Output the [x, y] coordinate of the center of the cell containing the given text.  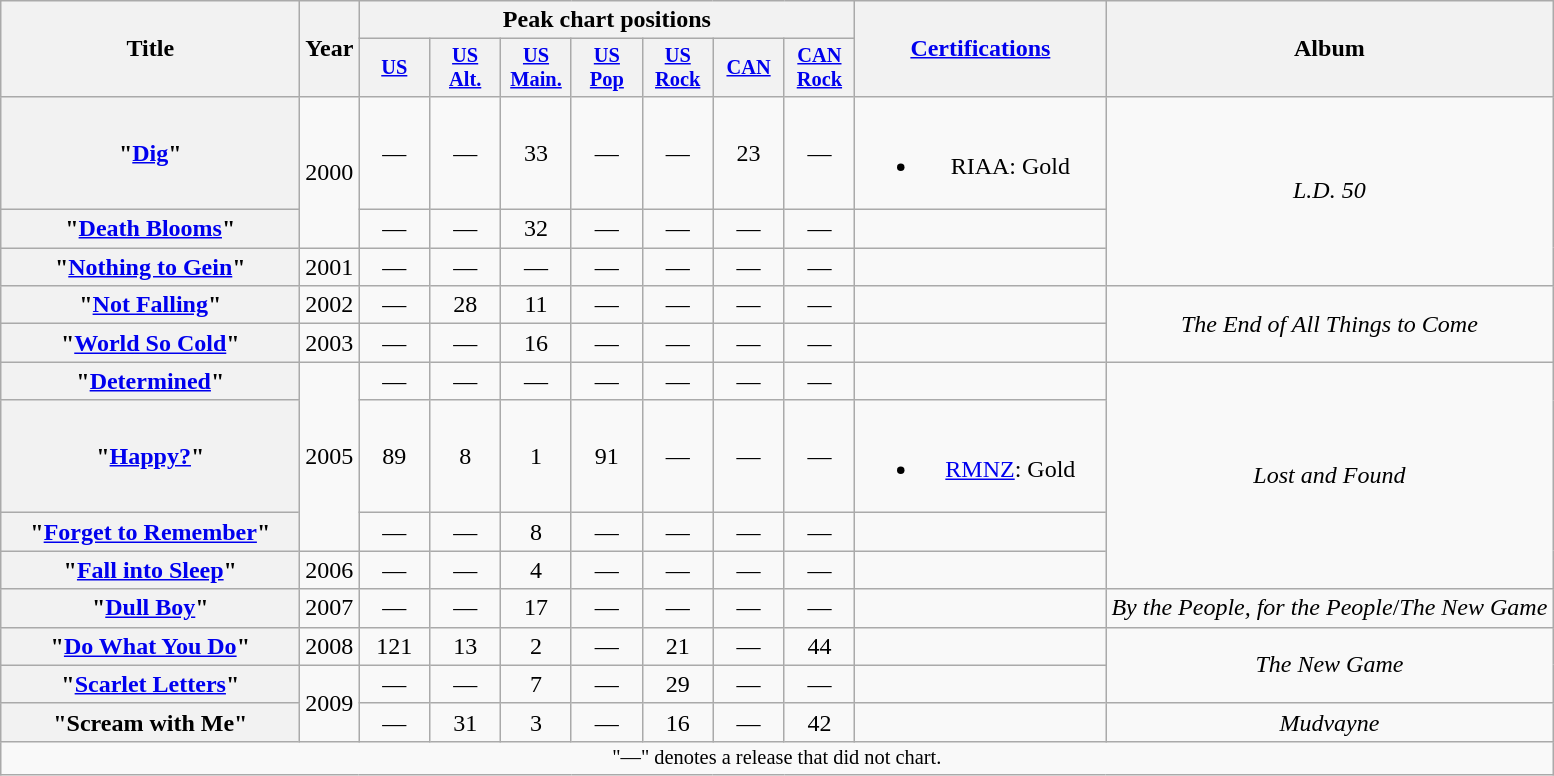
21 [678, 646]
2002 [330, 305]
32 [536, 229]
17 [536, 608]
2007 [330, 608]
7 [536, 684]
Certifications [980, 49]
Year [330, 49]
2003 [330, 343]
CANRock [820, 68]
CAN [748, 68]
2001 [330, 267]
Mudvayne [1330, 722]
L.D. 50 [1330, 190]
28 [466, 305]
"Dull Boy" [150, 608]
3 [536, 722]
11 [536, 305]
2006 [330, 570]
13 [466, 646]
"Do What You Do" [150, 646]
"Forget to Remember" [150, 532]
"Dig" [150, 152]
2005 [330, 456]
2009 [330, 703]
The End of All Things to Come [1330, 324]
"Happy?" [150, 456]
29 [678, 684]
2000 [330, 172]
"Not Falling" [150, 305]
"Death Blooms" [150, 229]
Title [150, 49]
USAlt. [466, 68]
42 [820, 722]
US [394, 68]
121 [394, 646]
"Scream with Me" [150, 722]
"Fall into Sleep" [150, 570]
23 [748, 152]
Lost and Found [1330, 476]
89 [394, 456]
Peak chart positions [607, 20]
1 [536, 456]
Album [1330, 49]
"—" denotes a release that did not chart. [777, 758]
The New Game [1330, 665]
31 [466, 722]
RMNZ: Gold [980, 456]
2 [536, 646]
USRock [678, 68]
2008 [330, 646]
4 [536, 570]
USPop [606, 68]
44 [820, 646]
91 [606, 456]
"World So Cold" [150, 343]
"Determined" [150, 381]
RIAA: Gold [980, 152]
"Nothing to Gein" [150, 267]
By the People, for the People/The New Game [1330, 608]
33 [536, 152]
USMain. [536, 68]
"Scarlet Letters" [150, 684]
